Search for the cell housing the specified text and yield its (x, y) center coordinate. 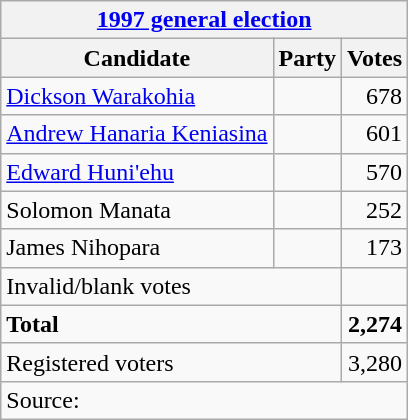
1997 general election (204, 20)
Party (307, 58)
Source: (204, 400)
3,280 (374, 362)
Total (172, 324)
Candidate (137, 58)
2,274 (374, 324)
601 (374, 134)
Votes (374, 58)
Edward Huni'ehu (137, 172)
Solomon Manata (137, 210)
678 (374, 96)
James Nihopara (137, 248)
Invalid/blank votes (172, 286)
252 (374, 210)
Andrew Hanaria Keniasina (137, 134)
Dickson Warakohia (137, 96)
Registered voters (172, 362)
570 (374, 172)
173 (374, 248)
